Return the (x, y) coordinate for the center point of the cell that contains the specified text.  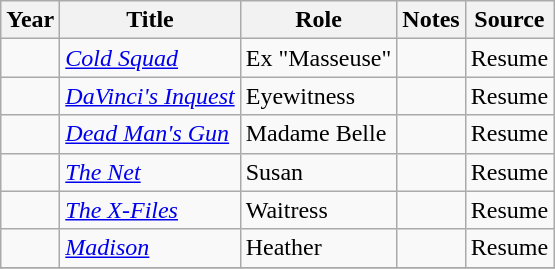
Ex "Masseuse" (318, 58)
The X-Files (150, 210)
Title (150, 20)
Cold Squad (150, 58)
Madame Belle (318, 134)
Dead Man's Gun (150, 134)
Madison (150, 248)
Eyewitness (318, 96)
Role (318, 20)
Year (30, 20)
DaVinci's Inquest (150, 96)
Susan (318, 172)
Heather (318, 248)
Source (509, 20)
Notes (431, 20)
Waitress (318, 210)
The Net (150, 172)
